Determine the (x, y) coordinate at the center of the cell enclosing the given text.  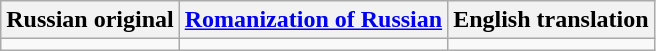
Romanization of Russian (313, 20)
Russian original (90, 20)
English translation (551, 20)
